Capture the cell that displays the provided text and extract its (x, y) central coordinate. 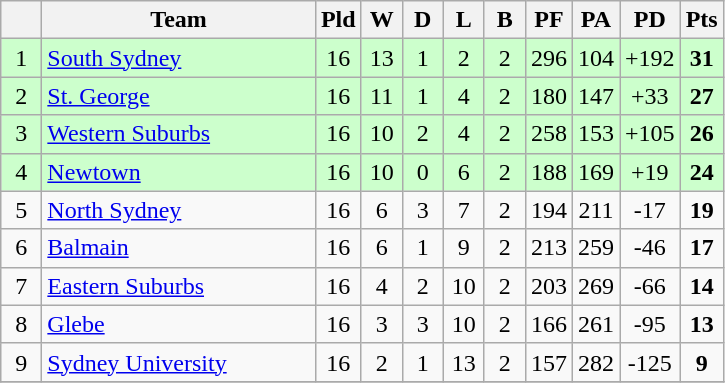
PD (650, 20)
11 (382, 96)
194 (548, 210)
W (382, 20)
Eastern Suburbs (179, 286)
166 (548, 324)
261 (596, 324)
Newtown (179, 172)
-66 (650, 286)
+192 (650, 58)
211 (596, 210)
Balmain (179, 248)
296 (548, 58)
282 (596, 362)
14 (702, 286)
27 (702, 96)
Pld (338, 20)
19 (702, 210)
269 (596, 286)
-17 (650, 210)
-125 (650, 362)
5 (22, 210)
169 (596, 172)
Team (179, 20)
St. George (179, 96)
17 (702, 248)
B (504, 20)
Glebe (179, 324)
26 (702, 134)
D (422, 20)
Western Suburbs (179, 134)
PA (596, 20)
Sydney University (179, 362)
L (464, 20)
213 (548, 248)
8 (22, 324)
PF (548, 20)
Pts (702, 20)
+105 (650, 134)
+19 (650, 172)
157 (548, 362)
203 (548, 286)
-95 (650, 324)
0 (422, 172)
153 (596, 134)
North Sydney (179, 210)
147 (596, 96)
188 (548, 172)
31 (702, 58)
259 (596, 248)
180 (548, 96)
-46 (650, 248)
24 (702, 172)
+33 (650, 96)
South Sydney (179, 58)
104 (596, 58)
258 (548, 134)
